Detect which cell encompasses the target text, then output its [X, Y] center coordinate. 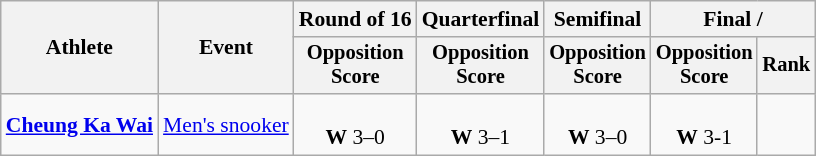
W 3–1 [481, 124]
Athlete [80, 48]
Men's snooker [226, 124]
Cheung Ka Wai [80, 124]
Quarterfinal [481, 19]
Semifinal [598, 19]
Event [226, 48]
Round of 16 [356, 19]
Rank [786, 66]
Final / [733, 19]
W 3-1 [704, 124]
